Output the (X, Y) coordinate of the center of the cell containing the given text.  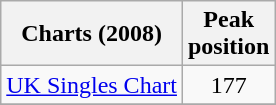
UK Singles Chart (92, 85)
177 (228, 85)
Peakposition (228, 34)
Charts (2008) (92, 34)
